Search for the cell housing the specified text and yield its (X, Y) center coordinate. 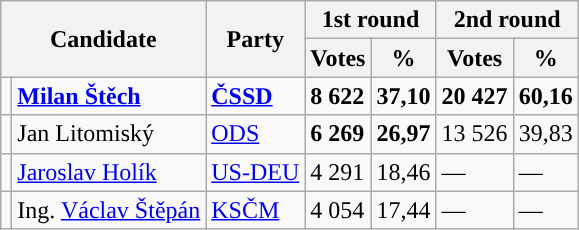
13 526 (474, 134)
US-DEU (256, 172)
Jan Litomiský (109, 134)
4 054 (338, 210)
18,46 (404, 172)
20 427 (474, 96)
Candidate (104, 39)
ČSSD (256, 96)
ODS (256, 134)
Party (256, 39)
KSČM (256, 210)
39,83 (546, 134)
4 291 (338, 172)
37,10 (404, 96)
17,44 (404, 210)
Ing. Václav Štěpán (109, 210)
8 622 (338, 96)
2nd round (507, 20)
60,16 (546, 96)
6 269 (338, 134)
Jaroslav Holík (109, 172)
26,97 (404, 134)
1st round (370, 20)
Milan Štěch (109, 96)
